For the text-containing cell, return its midpoint in [X, Y] coordinate format. 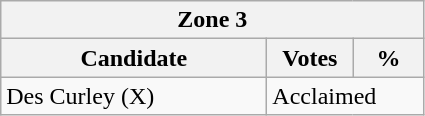
Candidate [134, 58]
Acclaimed [346, 96]
% [388, 58]
Votes [310, 58]
Des Curley (X) [134, 96]
Zone 3 [212, 20]
